Find where the given text appears and provide that cell's center as [x, y] coordinate. 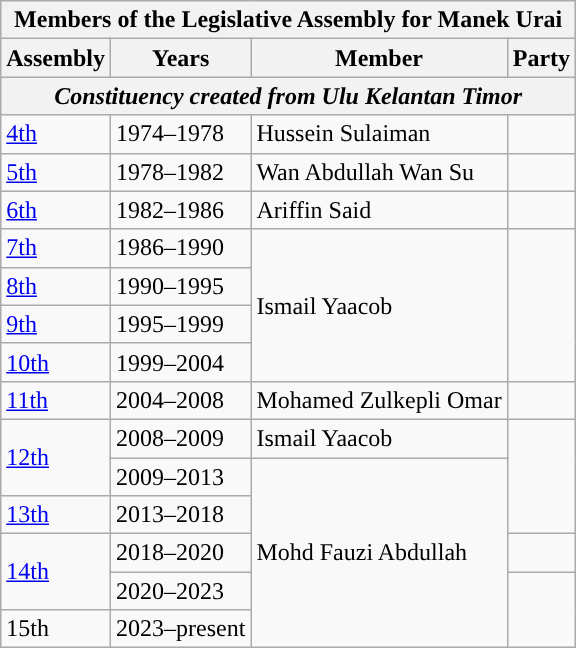
Wan Abdullah Wan Su [379, 172]
1982–1986 [180, 210]
11th [56, 400]
1990–1995 [180, 286]
8th [56, 286]
2018–2020 [180, 553]
Party [541, 58]
Hussein Sulaiman [379, 134]
2009–2013 [180, 477]
4th [56, 134]
Members of the Legislative Assembly for Manek Urai [288, 20]
Mohamed Zulkepli Omar [379, 400]
12th [56, 457]
13th [56, 515]
Ariffin Said [379, 210]
1978–1982 [180, 172]
2008–2009 [180, 438]
2004–2008 [180, 400]
14th [56, 572]
Constituency created from Ulu Kelantan Timor [288, 96]
1995–1999 [180, 324]
Mohd Fauzi Abdullah [379, 553]
15th [56, 629]
Years [180, 58]
2020–2023 [180, 591]
2023–present [180, 629]
9th [56, 324]
10th [56, 362]
6th [56, 210]
1986–1990 [180, 248]
7th [56, 248]
1974–1978 [180, 134]
Member [379, 58]
2013–2018 [180, 515]
5th [56, 172]
Assembly [56, 58]
1999–2004 [180, 362]
